Return [x, y] of the center of cell containing provided text 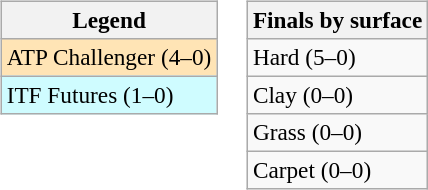
Grass (0–0) [337, 133]
ITF Futures (1–0) [108, 95]
Clay (0–0) [337, 95]
Hard (5–0) [337, 57]
Carpet (0–0) [337, 171]
Finals by surface [337, 20]
ATP Challenger (4–0) [108, 57]
Legend [108, 20]
